Provide the [x, y] coordinate of the cell's center where the given text is located.  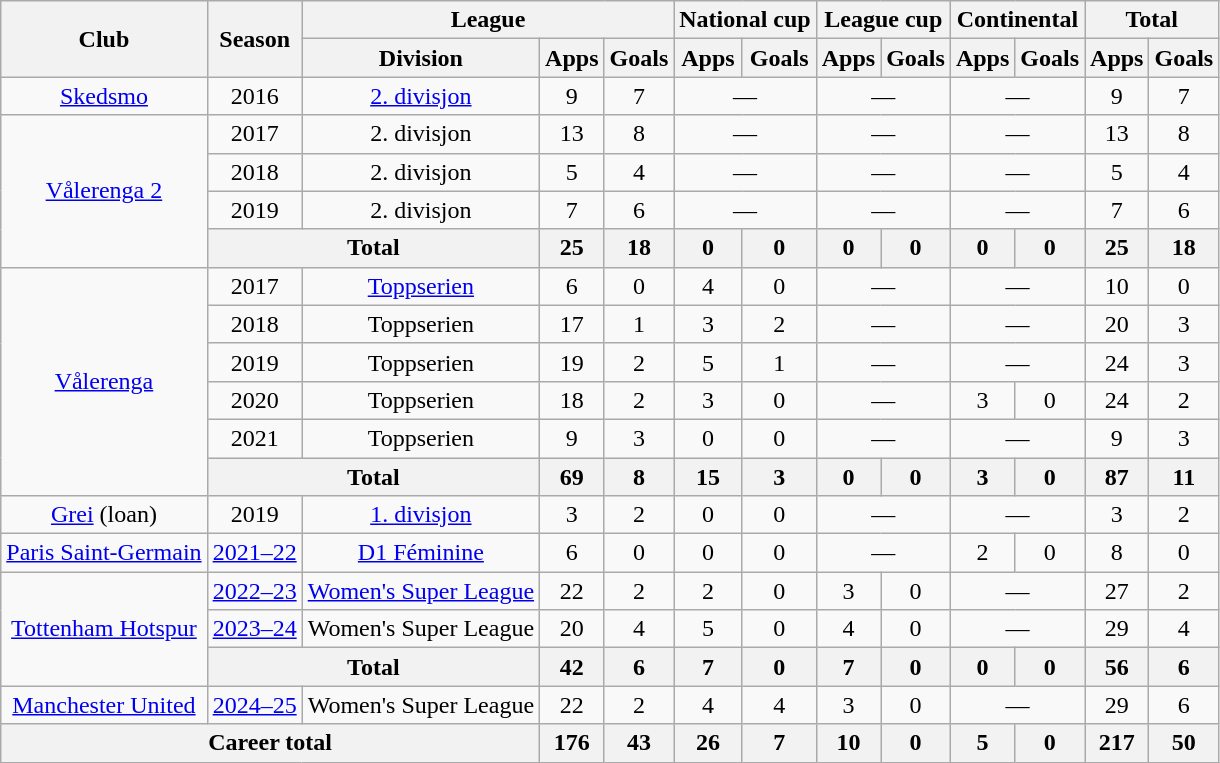
2021–22 [254, 553]
2016 [254, 96]
27 [1117, 591]
2023–24 [254, 629]
Vålerenga 2 [104, 191]
56 [1117, 667]
43 [639, 743]
Grei (loan) [104, 515]
Career total [270, 743]
11 [1184, 477]
National cup [745, 20]
2021 [254, 438]
176 [572, 743]
42 [572, 667]
League [488, 20]
217 [1117, 743]
87 [1117, 477]
2022–23 [254, 591]
19 [572, 362]
2024–25 [254, 705]
15 [708, 477]
50 [1184, 743]
Continental [1017, 20]
D1 Féminine [420, 553]
League cup [883, 20]
17 [572, 324]
1. divisjon [420, 515]
Skedsmo [104, 96]
Paris Saint-Germain [104, 553]
2020 [254, 400]
Club [104, 39]
26 [708, 743]
Manchester United [104, 705]
Division [420, 58]
Tottenham Hotspur [104, 629]
Vålerenga [104, 381]
Season [254, 39]
69 [572, 477]
